Locate the cell with the specified text and output its [x, y] center coordinate. 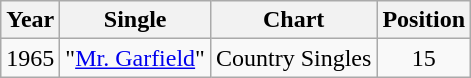
Year [30, 20]
Chart [293, 20]
15 [424, 58]
"Mr. Garfield" [136, 58]
Position [424, 20]
Country Singles [293, 58]
Single [136, 20]
1965 [30, 58]
